Return [x, y] of the center of cell containing provided text 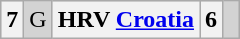
HRV Croatia [126, 20]
7 [12, 20]
6 [212, 20]
G [38, 20]
